Provide the [X, Y] coordinate of the cell's center where the given text is located.  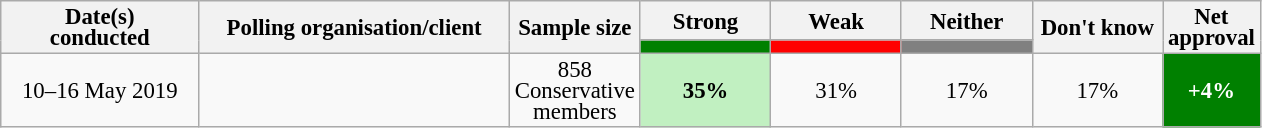
10–16 May 2019 [100, 91]
858 Conservative members [574, 91]
Polling organisation/client [354, 28]
Net approval [1212, 28]
Neither [966, 20]
35% [706, 91]
Date(s)conducted [100, 28]
Don't know [1098, 28]
Weak [836, 20]
31% [836, 91]
Strong [706, 20]
+4% [1212, 91]
Sample size [574, 28]
